Search for the cell housing the specified text and yield its (x, y) center coordinate. 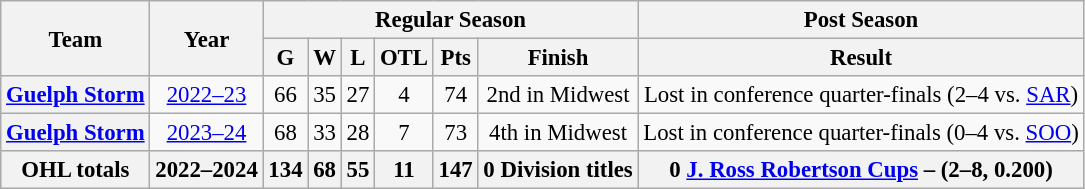
33 (324, 133)
2022–2024 (206, 170)
OTL (404, 58)
Post Season (861, 20)
2022–23 (206, 95)
Team (76, 38)
2023–24 (206, 133)
4th in Midwest (558, 133)
147 (456, 170)
66 (286, 95)
G (286, 58)
Lost in conference quarter-finals (0–4 vs. SOO) (861, 133)
0 J. Ross Robertson Cups – (2–8, 0.200) (861, 170)
L (358, 58)
55 (358, 170)
0 Division titles (558, 170)
27 (358, 95)
11 (404, 170)
28 (358, 133)
134 (286, 170)
7 (404, 133)
73 (456, 133)
Lost in conference quarter-finals (2–4 vs. SAR) (861, 95)
Result (861, 58)
OHL totals (76, 170)
35 (324, 95)
Pts (456, 58)
2nd in Midwest (558, 95)
W (324, 58)
Finish (558, 58)
74 (456, 95)
Regular Season (450, 20)
Year (206, 38)
4 (404, 95)
